Detect which cell encompasses the target text, then output its (X, Y) center coordinate. 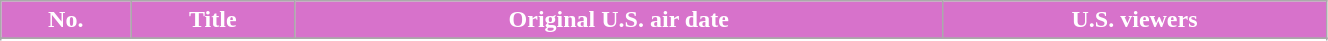
U.S. viewers (1135, 20)
No. (66, 20)
Title (213, 20)
Original U.S. air date (619, 20)
